For the text-containing cell, return its midpoint in (X, Y) coordinate format. 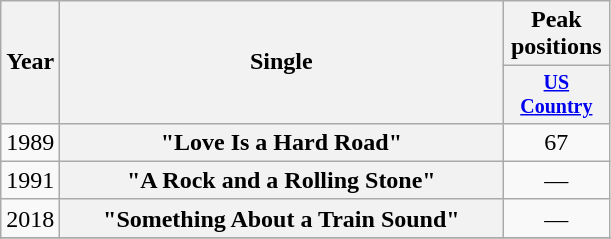
67 (556, 142)
1991 (30, 180)
"A Rock and a Rolling Stone" (282, 180)
Year (30, 62)
1989 (30, 142)
Peak positions (556, 34)
"Love Is a Hard Road" (282, 142)
2018 (30, 218)
Single (282, 62)
"Something About a Train Sound" (282, 218)
US Country (556, 94)
